Pinpoint the cell where the given text exists, returning its [x, y] midpoint coordinate. 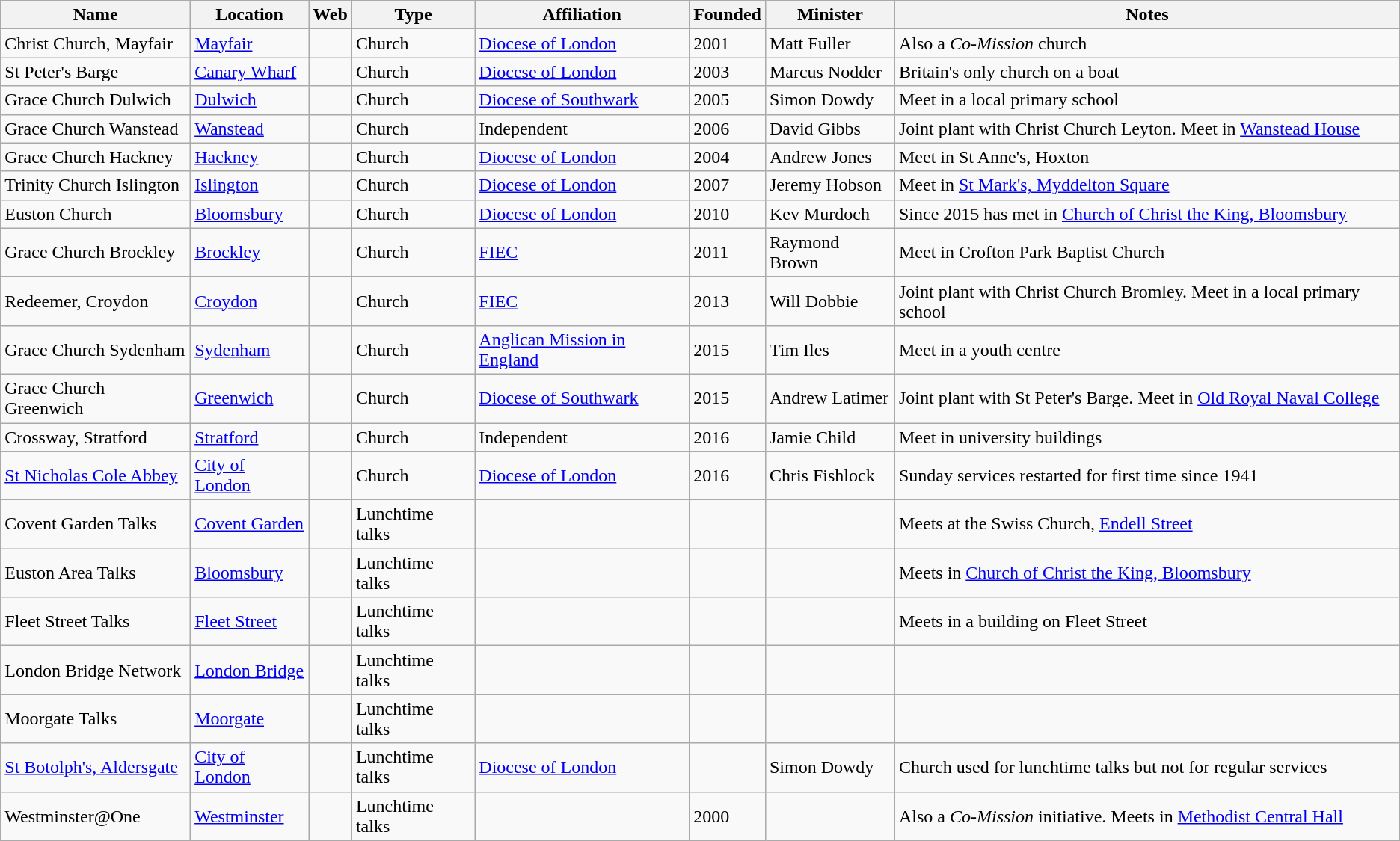
London Bridge [250, 670]
2011 [728, 253]
Affiliation [582, 15]
Westminster@One [96, 816]
Islington [250, 185]
Joint plant with St Peter's Barge. Meet in Old Royal Naval College [1147, 398]
Grace Church Dulwich [96, 100]
Covent Garden [250, 525]
Andrew Jones [830, 157]
Crossway, Stratford [96, 437]
2013 [728, 301]
Will Dobbie [830, 301]
St Nicholas Cole Abbey [96, 475]
Church used for lunchtime talks but not for regular services [1147, 767]
Minister [830, 15]
St Peter's Barge [96, 72]
Since 2015 has met in Church of Christ the King, Bloomsbury [1147, 214]
Grace Church Wanstead [96, 129]
Croydon [250, 301]
Stratford [250, 437]
Joint plant with Christ Church Leyton. Meet in Wanstead House [1147, 129]
Grace Church Brockley [96, 253]
Matt Fuller [830, 43]
Meet in Crofton Park Baptist Church [1147, 253]
Raymond Brown [830, 253]
Moorgate [250, 719]
Greenwich [250, 398]
Moorgate Talks [96, 719]
St Botolph's, Aldersgate [96, 767]
Grace Church Greenwich [96, 398]
Christ Church, Mayfair [96, 43]
2001 [728, 43]
Westminster [250, 816]
Kev Murdoch [830, 214]
Sydenham [250, 350]
David Gibbs [830, 129]
Type [413, 15]
Also a Co-Mission church [1147, 43]
Hackney [250, 157]
Canary Wharf [250, 72]
Jeremy Hobson [830, 185]
Fleet Street [250, 622]
Meets in Church of Christ the King, Bloomsbury [1147, 573]
Meets at the Swiss Church, Endell Street [1147, 525]
Name [96, 15]
Meets in a building on Fleet Street [1147, 622]
2006 [728, 129]
Also a Co-Mission initiative. Meets in Methodist Central Hall [1147, 816]
Chris Fishlock [830, 475]
Marcus Nodder [830, 72]
Mayfair [250, 43]
Meet in St Anne's, Hoxton [1147, 157]
2004 [728, 157]
Andrew Latimer [830, 398]
Grace Church Hackney [96, 157]
Founded [728, 15]
Meet in St Mark's, Myddelton Square [1147, 185]
Redeemer, Croydon [96, 301]
Brockley [250, 253]
2003 [728, 72]
Sunday services restarted for first time since 1941 [1147, 475]
Grace Church Sydenham [96, 350]
Meet in a local primary school [1147, 100]
2010 [728, 214]
Britain's only church on a boat [1147, 72]
2000 [728, 816]
Joint plant with Christ Church Bromley. Meet in a local primary school [1147, 301]
Covent Garden Talks [96, 525]
2005 [728, 100]
Meet in university buildings [1147, 437]
Notes [1147, 15]
2007 [728, 185]
Tim Iles [830, 350]
Wanstead [250, 129]
Fleet Street Talks [96, 622]
London Bridge Network [96, 670]
Jamie Child [830, 437]
Web [331, 15]
Euston Church [96, 214]
Trinity Church Islington [96, 185]
Anglican Mission in England [582, 350]
Dulwich [250, 100]
Meet in a youth centre [1147, 350]
Location [250, 15]
Euston Area Talks [96, 573]
